Return (X, Y) of the center of cell containing provided text 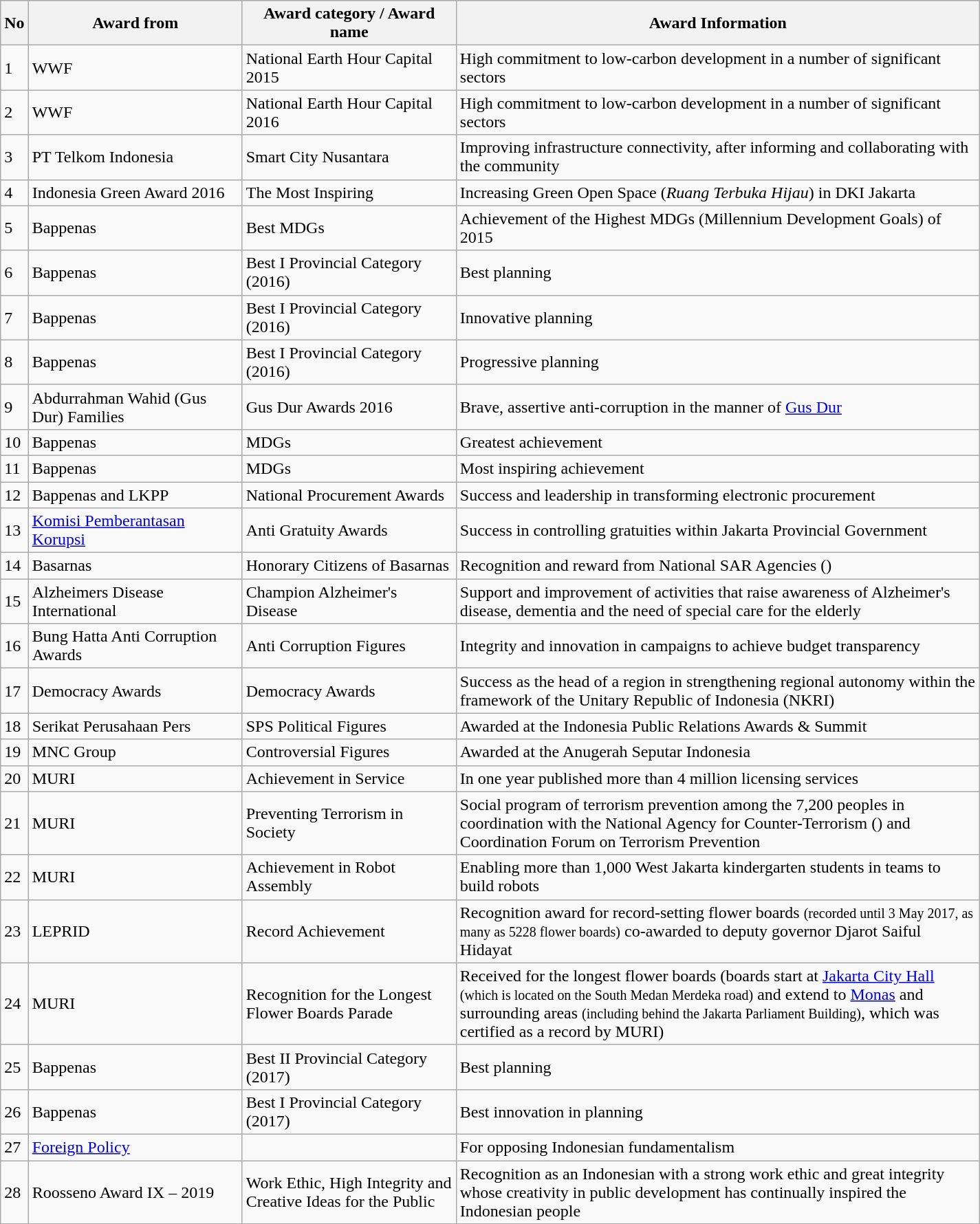
Best innovation in planning (718, 1111)
18 (14, 726)
1 (14, 67)
Basarnas (135, 566)
Work Ethic, High Integrity and Creative Ideas for the Public (349, 1192)
Enabling more than 1,000 West Jakarta kindergarten students in teams to build robots (718, 877)
14 (14, 566)
No (14, 23)
20 (14, 778)
Champion Alzheimer's Disease (349, 601)
Most inspiring achievement (718, 468)
Gus Dur Awards 2016 (349, 407)
5 (14, 228)
Award from (135, 23)
Achievement in Service (349, 778)
Brave, assertive anti-corruption in the manner of Gus Dur (718, 407)
Anti Gratuity Awards (349, 531)
Achievement in Robot Assembly (349, 877)
10 (14, 442)
LEPRID (135, 931)
Improving infrastructure connectivity, after informing and collaborating with the community (718, 157)
Support and improvement of activities that raise awareness of Alzheimer's disease, dementia and the need of special care for the elderly (718, 601)
9 (14, 407)
Success in controlling gratuities within Jakarta Provincial Government (718, 531)
15 (14, 601)
National Earth Hour Capital 2016 (349, 113)
Recognition for the Longest Flower Boards Parade (349, 1004)
For opposing Indonesian fundamentalism (718, 1147)
22 (14, 877)
23 (14, 931)
Record Achievement (349, 931)
16 (14, 646)
Awarded at the Indonesia Public Relations Awards & Summit (718, 726)
Innovative planning (718, 318)
Greatest achievement (718, 442)
National Earth Hour Capital 2015 (349, 67)
Achievement of the Highest MDGs (Millennium Development Goals) of 2015 (718, 228)
17 (14, 690)
Award category / Award name (349, 23)
Preventing Terrorism in Society (349, 823)
Indonesia Green Award 2016 (135, 193)
Controversial Figures (349, 752)
In one year published more than 4 million licensing services (718, 778)
Best MDGs (349, 228)
Alzheimers Disease International (135, 601)
24 (14, 1004)
Success and leadership in transforming electronic procurement (718, 494)
6 (14, 272)
Best II Provincial Category (2017) (349, 1067)
Komisi Pemberantasan Korupsi (135, 531)
Bappenas and LKPP (135, 494)
8 (14, 362)
Best I Provincial Category (2017) (349, 1111)
Progressive planning (718, 362)
Award Information (718, 23)
National Procurement Awards (349, 494)
Abdurrahman Wahid (Gus Dur) Families (135, 407)
19 (14, 752)
26 (14, 1111)
13 (14, 531)
Foreign Policy (135, 1147)
Recognition and reward from National SAR Agencies () (718, 566)
21 (14, 823)
Awarded at the Anugerah Seputar Indonesia (718, 752)
12 (14, 494)
Honorary Citizens of Basarnas (349, 566)
SPS Political Figures (349, 726)
4 (14, 193)
The Most Inspiring (349, 193)
Increasing Green Open Space (Ruang Terbuka Hijau) in DKI Jakarta (718, 193)
Success as the head of a region in strengthening regional autonomy within the framework of the Unitary Republic of Indonesia (NKRI) (718, 690)
28 (14, 1192)
Serikat Perusahaan Pers (135, 726)
MNC Group (135, 752)
Smart City Nusantara (349, 157)
Anti Corruption Figures (349, 646)
2 (14, 113)
PT Telkom Indonesia (135, 157)
Integrity and innovation in campaigns to achieve budget transparency (718, 646)
11 (14, 468)
Roosseno Award IX – 2019 (135, 1192)
27 (14, 1147)
3 (14, 157)
Bung Hatta Anti Corruption Awards (135, 646)
25 (14, 1067)
7 (14, 318)
